Extract the [X, Y] coordinate from the center of the cell holding the provided text.  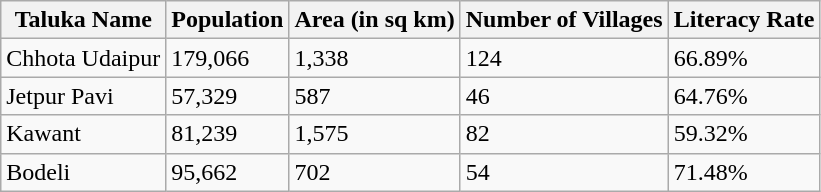
64.76% [744, 96]
Bodeli [84, 172]
Number of Villages [564, 20]
66.89% [744, 58]
179,066 [228, 58]
587 [374, 96]
Chhota Udaipur [84, 58]
54 [564, 172]
95,662 [228, 172]
71.48% [744, 172]
Population [228, 20]
124 [564, 58]
Area (in sq km) [374, 20]
Taluka Name [84, 20]
Kawant [84, 134]
1,338 [374, 58]
82 [564, 134]
Jetpur Pavi [84, 96]
46 [564, 96]
1,575 [374, 134]
59.32% [744, 134]
Literacy Rate [744, 20]
81,239 [228, 134]
57,329 [228, 96]
702 [374, 172]
